Output the [x, y] coordinate of the center of the cell containing the given text.  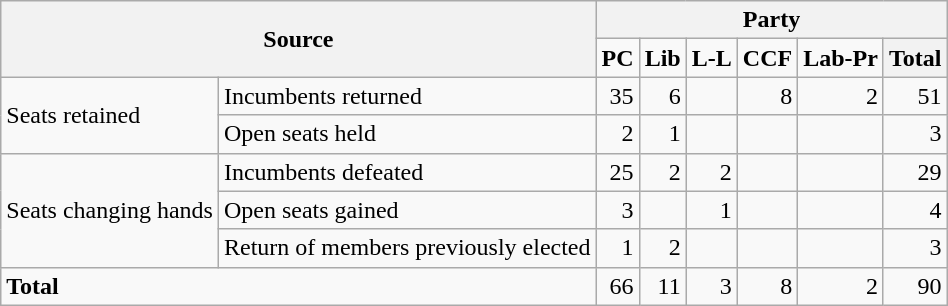
Incumbents returned [407, 96]
25 [618, 172]
29 [915, 172]
90 [915, 286]
CCF [767, 58]
Seats changing hands [110, 210]
66 [618, 286]
PC [618, 58]
Open seats held [407, 134]
L-L [712, 58]
Lib [662, 58]
Source [298, 39]
6 [662, 96]
Incumbents defeated [407, 172]
51 [915, 96]
4 [915, 210]
Return of members previously elected [407, 248]
Lab-Pr [841, 58]
Seats retained [110, 115]
Open seats gained [407, 210]
35 [618, 96]
Party [772, 20]
11 [662, 286]
